Output the [x, y] coordinate of the center of the cell containing the given text.  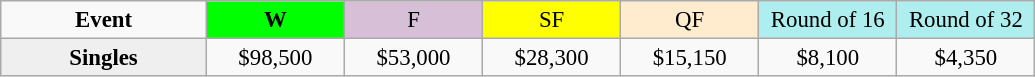
Event [104, 20]
Singles [104, 58]
SF [552, 20]
$98,500 [275, 58]
F [413, 20]
$15,150 [690, 58]
Round of 16 [828, 20]
QF [690, 20]
$8,100 [828, 58]
$53,000 [413, 58]
W [275, 20]
$4,350 [966, 58]
$28,300 [552, 58]
Round of 32 [966, 20]
